Pinpoint the cell where the given text exists, returning its [x, y] midpoint coordinate. 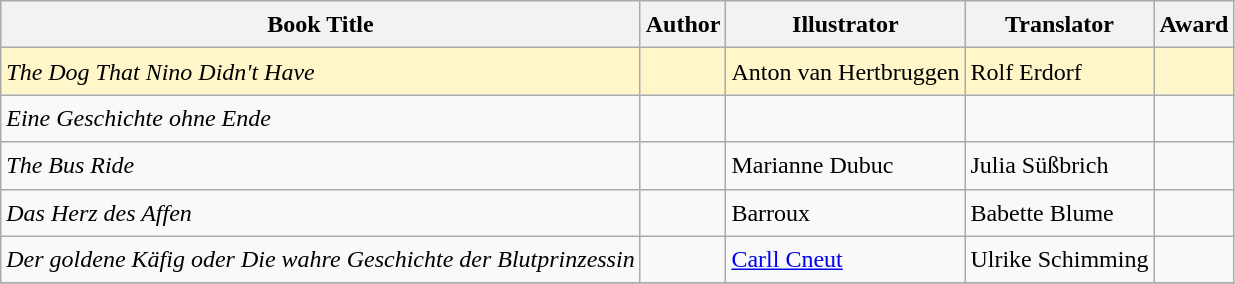
Ulrike Schimming [1060, 260]
The Dog That Nino Didn't Have [320, 72]
Translator [1060, 24]
Barroux [846, 212]
Illustrator [846, 24]
Das Herz des Affen [320, 212]
Award [1194, 24]
Carll Cneut [846, 260]
Book Title [320, 24]
Der goldene Käfig oder Die wahre Geschichte der Blutprinzessin [320, 260]
Eine Geschichte ohne Ende [320, 118]
Anton van Hertbruggen [846, 72]
Author [683, 24]
Rolf Erdorf [1060, 72]
The Bus Ride [320, 166]
Marianne Dubuc [846, 166]
Babette Blume [1060, 212]
Julia Süßbrich [1060, 166]
